Search for the cell housing the specified text and yield its (X, Y) center coordinate. 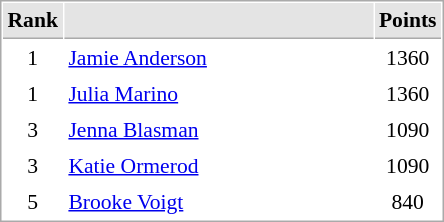
Katie Ormerod (218, 165)
Brooke Voigt (218, 201)
5 (32, 201)
Points (408, 21)
Rank (32, 21)
840 (408, 201)
Jamie Anderson (218, 57)
Jenna Blasman (218, 129)
Julia Marino (218, 93)
